Locate the cell with the specified text and output its (X, Y) center coordinate. 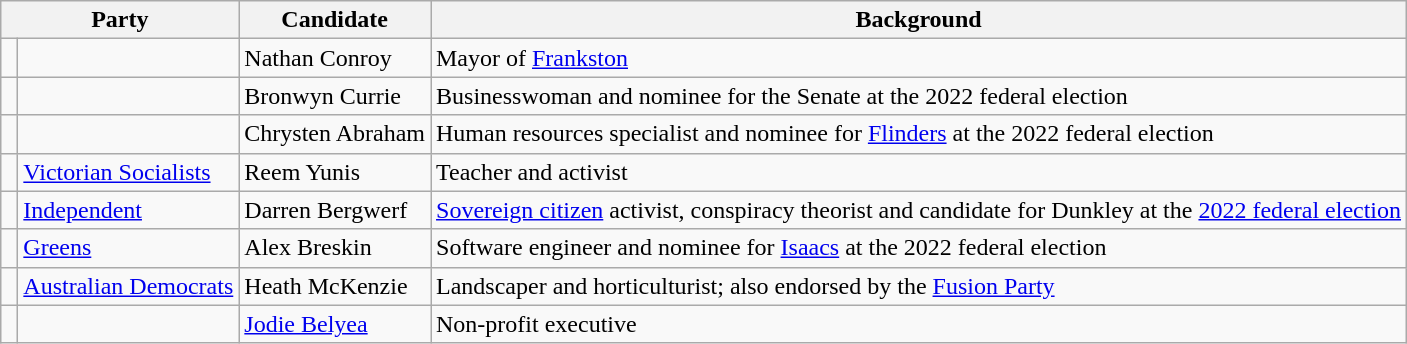
Non-profit executive (918, 324)
Chrysten Abraham (335, 134)
Landscaper and horticulturist; also endorsed by the Fusion Party (918, 286)
Reem Yunis (335, 172)
Background (918, 20)
Independent (128, 210)
Victorian Socialists (128, 172)
Heath McKenzie (335, 286)
Mayor of Frankston (918, 58)
Teacher and activist (918, 172)
Software engineer and nominee for Isaacs at the 2022 federal election (918, 248)
Businesswoman and nominee for the Senate at the 2022 federal election (918, 96)
Greens (128, 248)
Bronwyn Currie (335, 96)
Human resources specialist and nominee for Flinders at the 2022 federal election (918, 134)
Alex Breskin (335, 248)
Australian Democrats (128, 286)
Party (120, 20)
Darren Bergwerf (335, 210)
Sovereign citizen activist, conspiracy theorist and candidate for Dunkley at the 2022 federal election (918, 210)
Candidate (335, 20)
Jodie Belyea (335, 324)
Nathan Conroy (335, 58)
